Pinpoint the cell where the given text exists, returning its (x, y) midpoint coordinate. 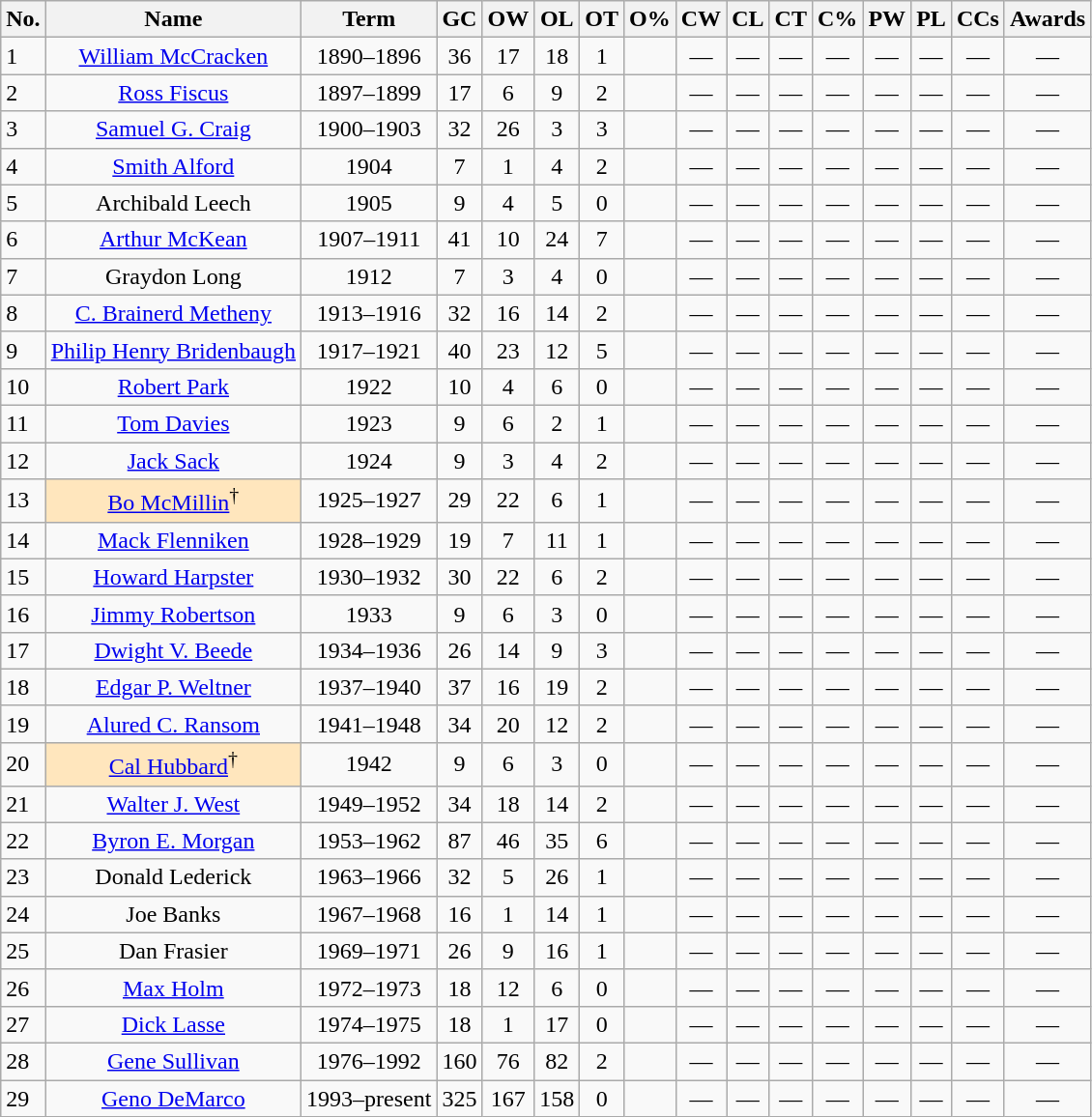
1937–1940 (369, 687)
Edgar P. Weltner (173, 687)
1923 (369, 423)
28 (23, 1061)
CW (701, 19)
27 (23, 1024)
1953–1962 (369, 841)
325 (460, 1099)
1912 (369, 276)
Dick Lasse (173, 1024)
1917–1921 (369, 350)
Philip Henry Bridenbaugh (173, 350)
35 (557, 841)
O% (650, 19)
1904 (369, 166)
Term (369, 19)
1907–1911 (369, 240)
Dwight V. Beede (173, 650)
Geno DeMarco (173, 1099)
Max Holm (173, 988)
CCs (978, 19)
Awards (1048, 19)
Jack Sack (173, 461)
Cal Hubbard† (173, 763)
No. (23, 19)
William McCracken (173, 56)
1972–1973 (369, 988)
Dan Frasier (173, 951)
87 (460, 841)
1941–1948 (369, 724)
OW (508, 19)
Mack Flenniken (173, 540)
Donald Lederick (173, 877)
Gene Sullivan (173, 1061)
160 (460, 1061)
Howard Harpster (173, 577)
Graydon Long (173, 276)
82 (557, 1061)
PW (887, 19)
Ross Fiscus (173, 93)
1905 (369, 203)
41 (460, 240)
Bo McMillin† (173, 501)
Smith Alford (173, 166)
1922 (369, 387)
1924 (369, 461)
167 (508, 1099)
46 (508, 841)
1942 (369, 763)
C% (837, 19)
Samuel G. Craig (173, 129)
13 (23, 501)
1933 (369, 614)
Alured C. Ransom (173, 724)
Name (173, 19)
36 (460, 56)
1897–1899 (369, 93)
21 (23, 804)
Arthur McKean (173, 240)
OT (602, 19)
1934–1936 (369, 650)
Walter J. West (173, 804)
158 (557, 1099)
Archibald Leech (173, 203)
1993–present (369, 1099)
1967–1968 (369, 914)
30 (460, 577)
1900–1903 (369, 129)
C. Brainerd Metheny (173, 313)
1969–1971 (369, 951)
Jimmy Robertson (173, 614)
1974–1975 (369, 1024)
OL (557, 19)
8 (23, 313)
1949–1952 (369, 804)
1928–1929 (369, 540)
Robert Park (173, 387)
Tom Davies (173, 423)
CT (790, 19)
1930–1932 (369, 577)
PL (932, 19)
Byron E. Morgan (173, 841)
15 (23, 577)
1976–1992 (369, 1061)
25 (23, 951)
CL (748, 19)
1913–1916 (369, 313)
GC (460, 19)
37 (460, 687)
76 (508, 1061)
1890–1896 (369, 56)
1925–1927 (369, 501)
40 (460, 350)
1963–1966 (369, 877)
Joe Banks (173, 914)
